Identify which cell holds the provided text, then report its [X, Y] central coordinate. 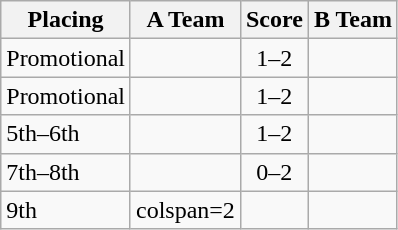
B Team [352, 20]
0–2 [274, 172]
A Team [185, 20]
7th–8th [66, 172]
colspan=2 [185, 210]
5th–6th [66, 134]
Score [274, 20]
Placing [66, 20]
9th [66, 210]
